From the cell containing the given text, extract its center point as (X, Y) coordinate. 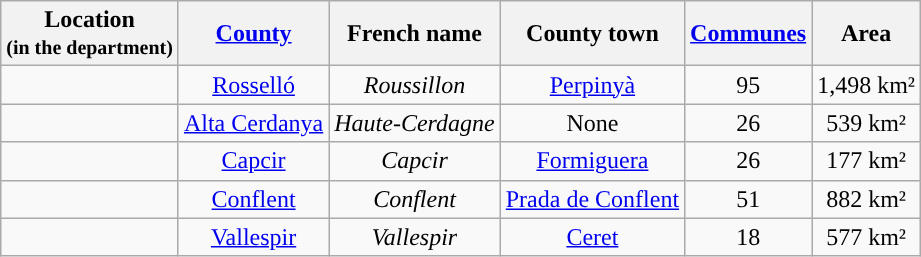
Formiguera (592, 161)
577 km² (866, 237)
French name (414, 34)
Haute-Cerdagne (414, 123)
51 (748, 199)
Prada de Conflent (592, 199)
539 km² (866, 123)
Location(in the department) (90, 34)
County town (592, 34)
Rosselló (253, 85)
882 km² (866, 199)
Ceret (592, 237)
None (592, 123)
Area (866, 34)
1,498 km² (866, 85)
18 (748, 237)
177 km² (866, 161)
Perpinyà (592, 85)
95 (748, 85)
County (253, 34)
Alta Cerdanya (253, 123)
Roussillon (414, 85)
Communes (748, 34)
